Scan for the cell matching the given text and deliver its (X, Y) coordinate at center. 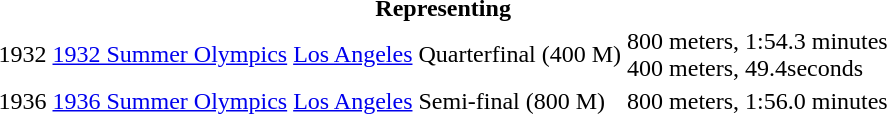
Quarterfinal (400 M) (520, 54)
Los Angeles (353, 54)
1932 Summer Olympics (170, 54)
